Locate the cell with the specified text and output its [X, Y] center coordinate. 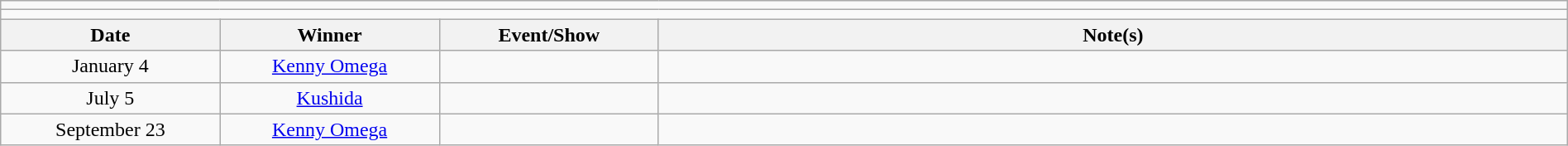
September 23 [111, 129]
Note(s) [1113, 35]
Date [111, 35]
Event/Show [549, 35]
Kushida [329, 98]
July 5 [111, 98]
Winner [329, 35]
January 4 [111, 66]
